Identify which cell holds the provided text, then report its [X, Y] central coordinate. 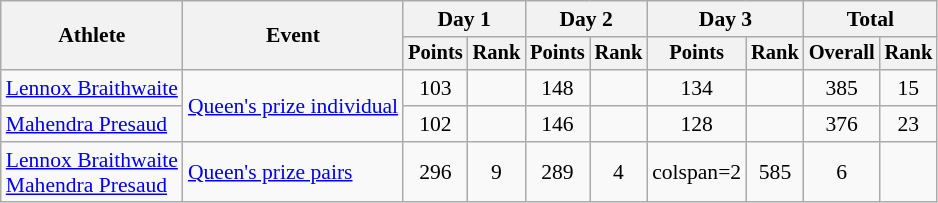
Day 3 [726, 19]
385 [842, 88]
Athlete [92, 36]
102 [435, 124]
Mahendra Presaud [92, 124]
Day 1 [464, 19]
6 [842, 172]
Lennox BraithwaiteMahendra Presaud [92, 172]
9 [497, 172]
289 [557, 172]
Queen's prize individual [293, 106]
134 [696, 88]
128 [696, 124]
Day 2 [586, 19]
Overall [842, 54]
296 [435, 172]
Total [870, 19]
Queen's prize pairs [293, 172]
23 [909, 124]
15 [909, 88]
Lennox Braithwaite [92, 88]
585 [775, 172]
4 [619, 172]
Event [293, 36]
103 [435, 88]
148 [557, 88]
colspan=2 [696, 172]
146 [557, 124]
376 [842, 124]
